Detect which cell encompasses the target text, then output its [x, y] center coordinate. 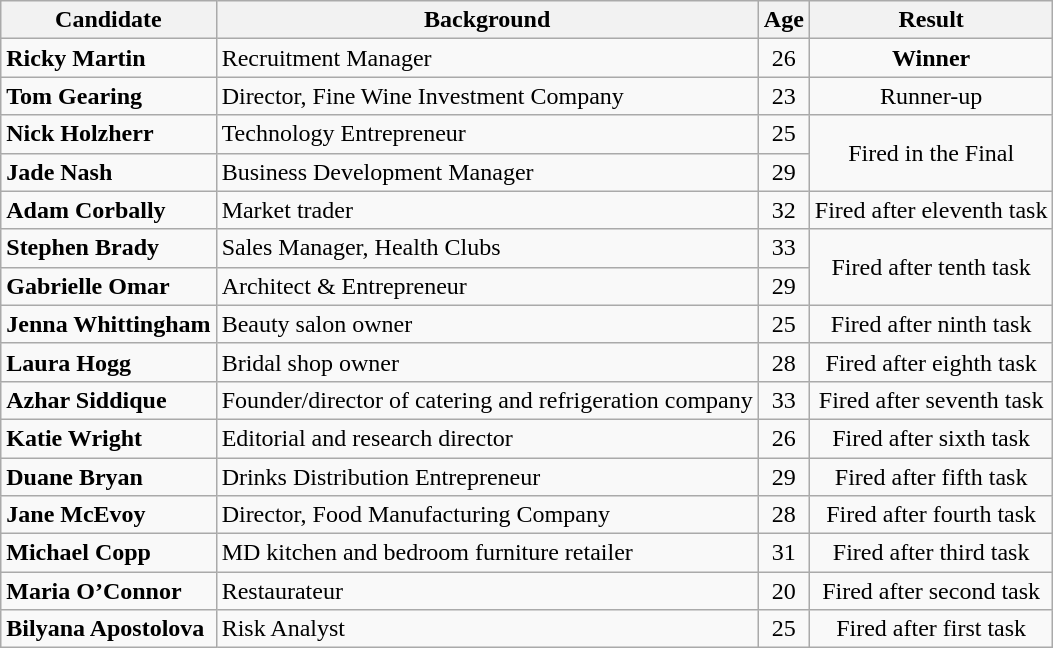
Fired after eighth task [931, 362]
Fired after ninth task [931, 324]
Fired after second task [931, 591]
Fired after fifth task [931, 477]
Jenna Whittingham [108, 324]
Technology Entrepreneur [487, 134]
Laura Hogg [108, 362]
Fired after tenth task [931, 267]
Fired after eleventh task [931, 210]
Duane Bryan [108, 477]
20 [784, 591]
Azhar Siddique [108, 400]
Restaurateur [487, 591]
Candidate [108, 20]
31 [784, 553]
Fired in the Final [931, 153]
Sales Manager, Health Clubs [487, 248]
Winner [931, 58]
MD kitchen and bedroom furniture retailer [487, 553]
Business Development Manager [487, 172]
Katie Wright [108, 438]
Founder/director of catering and refrigeration company [487, 400]
Tom Gearing [108, 96]
Result [931, 20]
Background [487, 20]
23 [784, 96]
Fired after sixth task [931, 438]
Bilyana Apostolova [108, 629]
Beauty salon owner [487, 324]
Architect & Entrepreneur [487, 286]
Michael Copp [108, 553]
Risk Analyst [487, 629]
Drinks Distribution Entrepreneur [487, 477]
Gabrielle Omar [108, 286]
Runner-up [931, 96]
Fired after seventh task [931, 400]
Bridal shop owner [487, 362]
Nick Holzherr [108, 134]
Market trader [487, 210]
Director, Fine Wine Investment Company [487, 96]
Age [784, 20]
Jane McEvoy [108, 515]
Fired after first task [931, 629]
Stephen Brady [108, 248]
32 [784, 210]
Adam Corbally [108, 210]
Fired after third task [931, 553]
Ricky Martin [108, 58]
Maria O’Connor [108, 591]
Director, Food Manufacturing Company [487, 515]
Jade Nash [108, 172]
Recruitment Manager [487, 58]
Editorial and research director [487, 438]
Fired after fourth task [931, 515]
